Pinpoint the cell where the given text exists, returning its (x, y) midpoint coordinate. 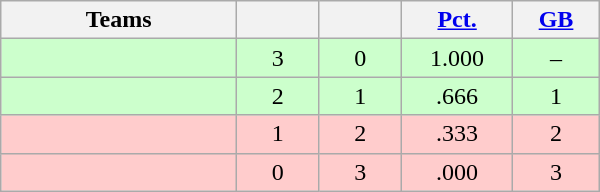
1.000 (456, 58)
Pct. (456, 20)
– (556, 58)
.333 (456, 134)
GB (556, 20)
.000 (456, 172)
.666 (456, 96)
Teams (119, 20)
